For the text-containing cell, return its midpoint in (x, y) coordinate format. 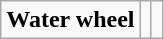
Water wheel (70, 20)
